Locate the cell with the specified text and output its [x, y] center coordinate. 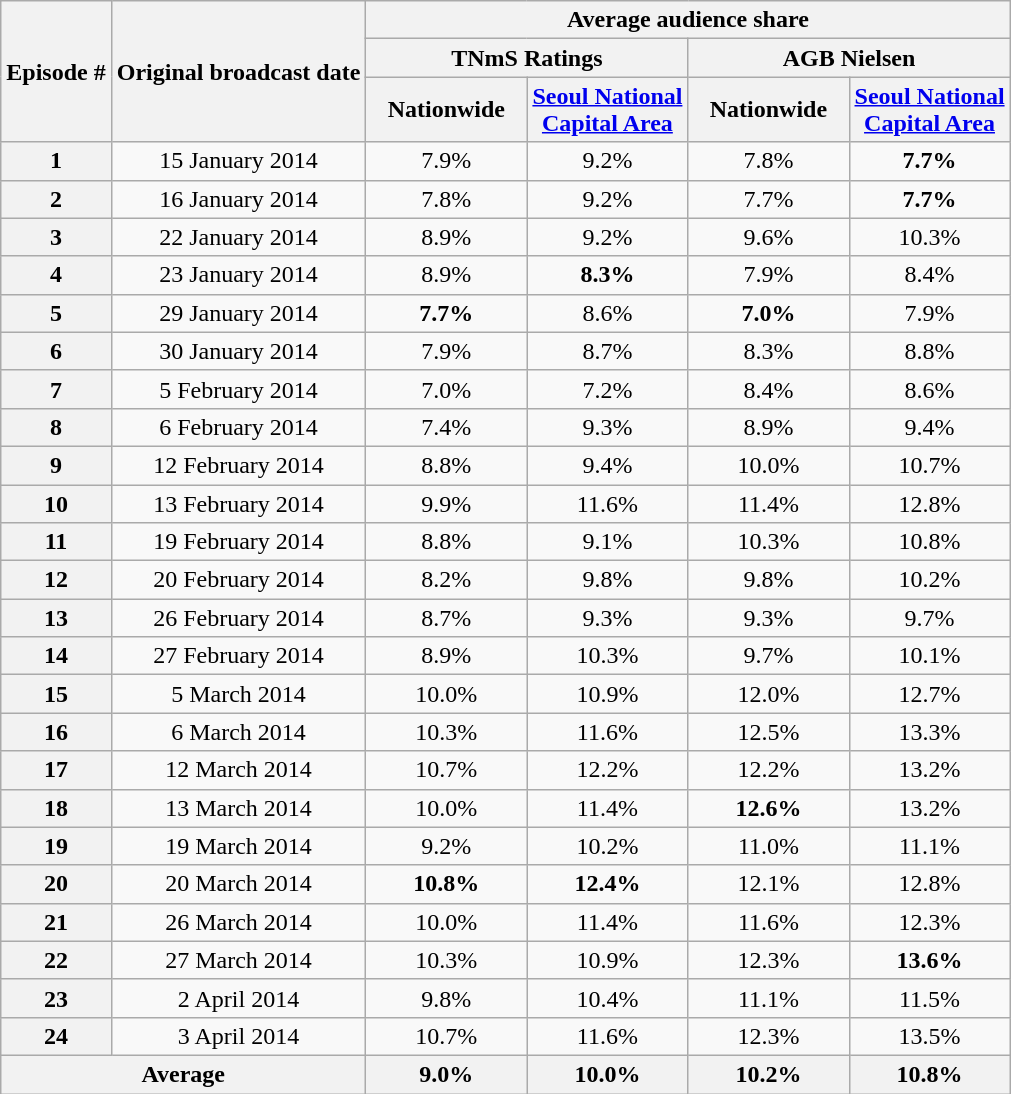
3 [56, 237]
19 March 2014 [238, 846]
Episode # [56, 72]
5 March 2014 [238, 694]
13 [56, 618]
16 January 2014 [238, 199]
12.6% [768, 808]
AGB Nielsen [849, 58]
8.2% [446, 580]
13 February 2014 [238, 503]
7.4% [446, 427]
Average audience share [688, 20]
13.6% [930, 960]
5 February 2014 [238, 389]
12.7% [930, 694]
12.1% [768, 884]
27 February 2014 [238, 656]
4 [56, 275]
17 [56, 770]
2 [56, 199]
2 April 2014 [238, 998]
13.5% [930, 1036]
12 March 2014 [238, 770]
TNmS Ratings [527, 58]
6 March 2014 [238, 732]
7 [56, 389]
9.6% [768, 237]
11.0% [768, 846]
12.0% [768, 694]
9.9% [446, 503]
16 [56, 732]
22 [56, 960]
19 [56, 846]
29 January 2014 [238, 313]
21 [56, 922]
27 March 2014 [238, 960]
11 [56, 542]
30 January 2014 [238, 351]
13 March 2014 [238, 808]
10 [56, 503]
26 March 2014 [238, 922]
20 [56, 884]
20 February 2014 [238, 580]
6 February 2014 [238, 427]
18 [56, 808]
11.5% [930, 998]
10.1% [930, 656]
24 [56, 1036]
23 [56, 998]
12 February 2014 [238, 465]
9.1% [608, 542]
23 January 2014 [238, 275]
12.4% [608, 884]
7.2% [608, 389]
20 March 2014 [238, 884]
15 [56, 694]
10.4% [608, 998]
22 January 2014 [238, 237]
8 [56, 427]
5 [56, 313]
12.5% [768, 732]
13.3% [930, 732]
26 February 2014 [238, 618]
19 February 2014 [238, 542]
Average [184, 1074]
14 [56, 656]
3 April 2014 [238, 1036]
9.0% [446, 1074]
12 [56, 580]
15 January 2014 [238, 161]
9 [56, 465]
Original broadcast date [238, 72]
1 [56, 161]
6 [56, 351]
